Return the (x, y) coordinate for the center point of the cell that contains the specified text.  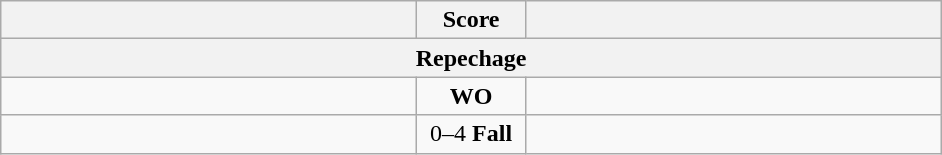
Score (472, 20)
0–4 Fall (472, 134)
WO (472, 96)
Repechage (472, 58)
